Detect which cell encompasses the target text, then output its [X, Y] center coordinate. 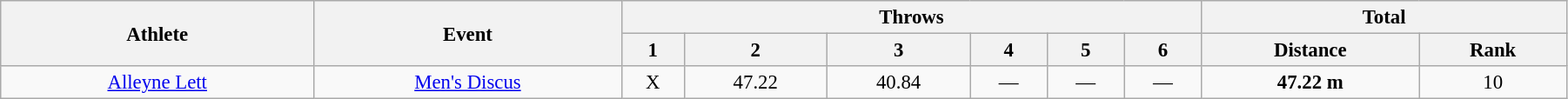
Total [1384, 17]
Alleyne Lett [157, 82]
6 [1163, 50]
5 [1086, 50]
2 [755, 50]
Throws [912, 17]
47.22 m [1310, 82]
4 [1009, 50]
10 [1493, 82]
Athlete [157, 33]
Rank [1493, 50]
3 [898, 50]
1 [653, 50]
40.84 [898, 82]
Event [468, 33]
X [653, 82]
Distance [1310, 50]
47.22 [755, 82]
Men's Discus [468, 82]
